Capture the cell that displays the provided text and extract its (X, Y) central coordinate. 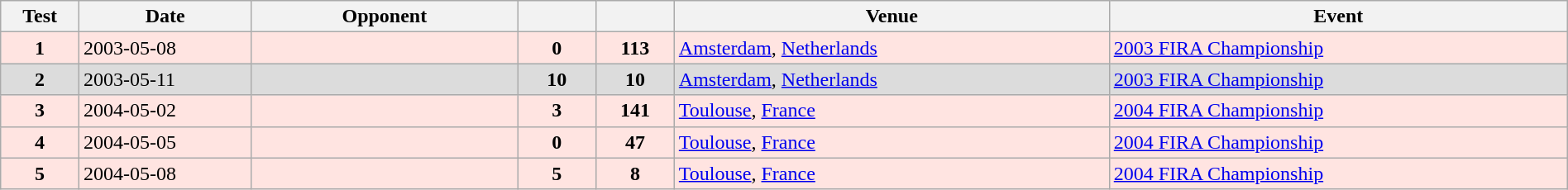
2003-05-08 (165, 48)
8 (635, 173)
Date (165, 17)
141 (635, 111)
2003-05-11 (165, 79)
Event (1338, 17)
Opponent (385, 17)
47 (635, 142)
2004-05-05 (165, 142)
1 (40, 48)
113 (635, 48)
2004-05-08 (165, 173)
2 (40, 79)
4 (40, 142)
Venue (892, 17)
Test (40, 17)
2004-05-02 (165, 111)
